Pinpoint the cell where the given text exists, returning its (x, y) midpoint coordinate. 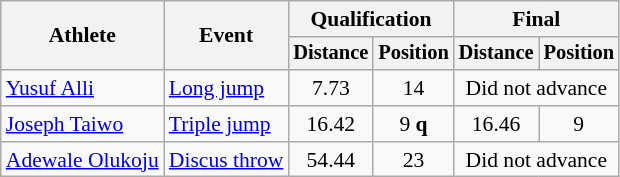
16.42 (330, 124)
Athlete (82, 36)
Final (536, 19)
14 (413, 88)
Event (226, 36)
Qualification (370, 19)
Triple jump (226, 124)
Yusuf Alli (82, 88)
16.46 (496, 124)
7.73 (330, 88)
Joseph Taiwo (82, 124)
9 (579, 124)
Did not advance (536, 88)
Long jump (226, 88)
9 q (413, 124)
